Locate the cell with the specified text and output its [X, Y] center coordinate. 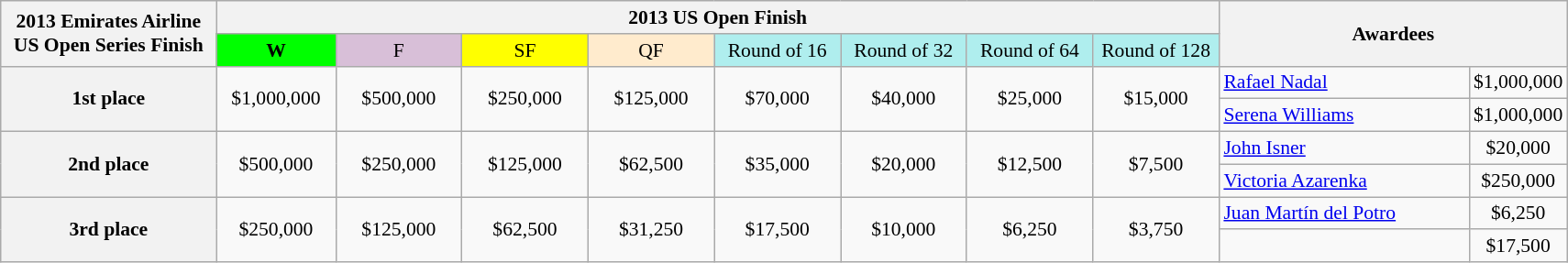
$10,000 [903, 229]
Serena Williams [1344, 115]
$35,000 [778, 165]
$31,250 [651, 229]
$12,500 [1030, 165]
Round of 16 [778, 50]
2nd place [108, 165]
Round of 64 [1030, 50]
1st place [108, 99]
$70,000 [778, 99]
Rafael Nadal [1344, 82]
Round of 32 [903, 50]
F [399, 50]
$7,500 [1156, 165]
John Isner [1344, 148]
W [276, 50]
$15,000 [1156, 99]
2013 Emirates Airline US Open Series Finish [108, 33]
QF [651, 50]
Victoria Azarenka [1344, 181]
$3,750 [1156, 229]
$40,000 [903, 99]
Round of 128 [1156, 50]
3rd place [108, 229]
$25,000 [1030, 99]
Awardees [1393, 33]
Juan Martín del Potro [1344, 214]
2013 US Open Finish [718, 17]
SF [525, 50]
